Capture the cell that displays the provided text and extract its [X, Y] central coordinate. 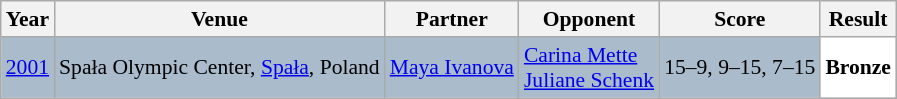
Spała Olympic Center, Spała, Poland [220, 68]
Maya Ivanova [452, 68]
Carina Mette Juliane Schenk [589, 68]
Year [28, 19]
Venue [220, 19]
2001 [28, 68]
Partner [452, 19]
15–9, 9–15, 7–15 [740, 68]
Result [858, 19]
Opponent [589, 19]
Bronze [858, 68]
Score [740, 19]
